Detect which cell encompasses the target text, then output its (X, Y) center coordinate. 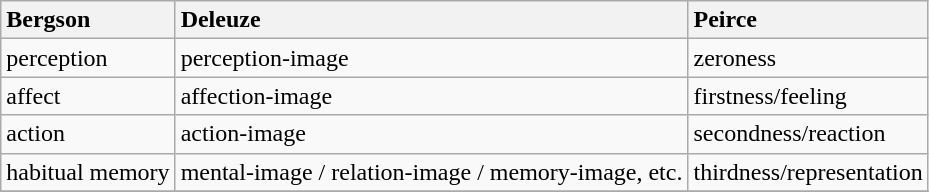
zeroness (808, 58)
firstness/feeling (808, 96)
Deleuze (432, 20)
affect (88, 96)
Bergson (88, 20)
perception (88, 58)
habitual memory (88, 172)
thirdness/representation (808, 172)
Peirce (808, 20)
action-image (432, 134)
secondness/reaction (808, 134)
affection-image (432, 96)
action (88, 134)
mental-image / relation-image / memory-image, etc. (432, 172)
perception-image (432, 58)
